Capture the cell that displays the provided text and extract its (x, y) central coordinate. 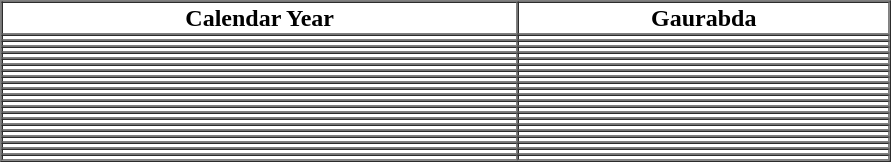
Calendar Year (260, 18)
Gaurabda (704, 18)
